From the cell containing the given text, extract its center point as [X, Y] coordinate. 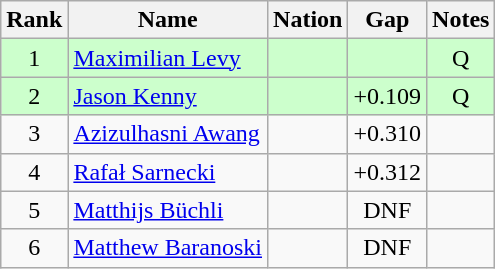
3 [34, 134]
+0.312 [388, 172]
Name [168, 20]
2 [34, 96]
Maximilian Levy [168, 58]
Azizulhasni Awang [168, 134]
Nation [308, 20]
Matthew Baranoski [168, 248]
6 [34, 248]
Matthijs Büchli [168, 210]
Rank [34, 20]
4 [34, 172]
+0.310 [388, 134]
Rafał Sarnecki [168, 172]
+0.109 [388, 96]
Notes [461, 20]
5 [34, 210]
1 [34, 58]
Jason Kenny [168, 96]
Gap [388, 20]
